Extract the [X, Y] coordinate from the center of the cell holding the provided text.  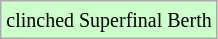
clinched Superfinal Berth [109, 20]
